Return [X, Y] of the center of cell containing provided text 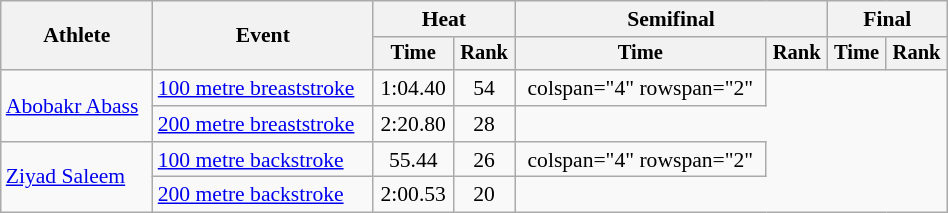
26 [484, 160]
200 metre backstroke [263, 195]
200 metre breaststroke [263, 124]
28 [484, 124]
2:00.53 [413, 195]
55.44 [413, 160]
2:20.80 [413, 124]
Final [887, 19]
Semifinal [672, 19]
Abobakr Abass [77, 106]
Ziyad Saleem [77, 178]
1:04.40 [413, 88]
20 [484, 195]
100 metre backstroke [263, 160]
Event [263, 36]
100 metre breaststroke [263, 88]
Heat [444, 19]
54 [484, 88]
Athlete [77, 36]
